For the text-containing cell, return its midpoint in (X, Y) coordinate format. 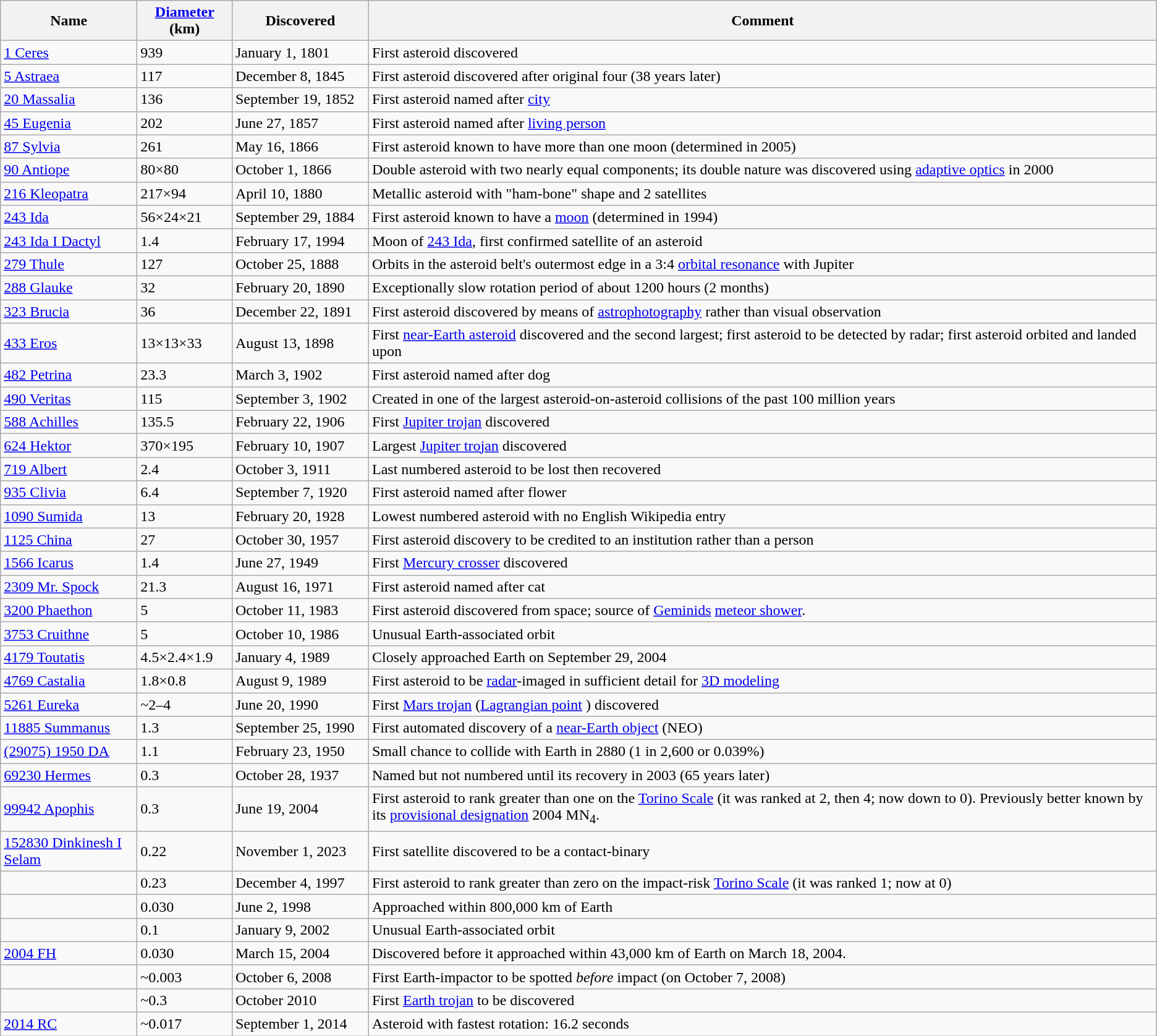
First asteroid to rank greater than zero on the impact-risk Torino Scale (it was ranked 1; now at 0) (763, 883)
August 9, 1989 (300, 681)
~0.017 (185, 1024)
First asteroid known to have a moon (determined in 1994) (763, 217)
136 (185, 100)
~0.3 (185, 1000)
February 17, 1994 (300, 240)
March 3, 1902 (300, 375)
Closely approached Earth on September 29, 2004 (763, 657)
First Earth-impactor to be spotted before impact (on October 7, 2008) (763, 977)
First asteroid named after dog (763, 375)
370×195 (185, 446)
935 Clivia (69, 493)
First Mars trojan (Lagrangian point ) discovered (763, 704)
June 27, 1857 (300, 123)
2004 FH (69, 953)
First Earth trojan to be discovered (763, 1000)
First asteroid named after city (763, 100)
June 19, 2004 (300, 809)
October 11, 1983 (300, 610)
October 3, 1911 (300, 469)
3753 Cruithne (69, 634)
Lowest numbered asteroid with no English Wikipedia entry (763, 516)
May 16, 1866 (300, 146)
February 10, 1907 (300, 446)
127 (185, 264)
2.4 (185, 469)
January 4, 1989 (300, 657)
99942 Apophis (69, 809)
5261 Eureka (69, 704)
February 20, 1928 (300, 516)
September 19, 1852 (300, 100)
Discovered (300, 21)
December 4, 1997 (300, 883)
Asteroid with fastest rotation: 16.2 seconds (763, 1024)
2014 RC (69, 1024)
27 (185, 540)
August 13, 1898 (300, 344)
First asteroid discovered after original four (38 years later) (763, 76)
23.3 (185, 375)
56×24×21 (185, 217)
5 Astraea (69, 76)
0.1 (185, 930)
Last numbered asteroid to be lost then recovered (763, 469)
13 (185, 516)
624 Hektor (69, 446)
0.22 (185, 851)
First asteroid discovered (763, 53)
First Jupiter trojan discovered (763, 422)
Moon of 243 Ida, first confirmed satellite of an asteroid (763, 240)
October 30, 1957 (300, 540)
June 20, 1990 (300, 704)
June 2, 1998 (300, 906)
Discovered before it approached within 43,000 km of Earth on March 18, 2004. (763, 953)
Double asteroid with two nearly equal components; its double nature was discovered using adaptive optics in 2000 (763, 170)
13×13×33 (185, 344)
June 27, 1949 (300, 563)
September 1, 2014 (300, 1024)
Largest Jupiter trojan discovered (763, 446)
First asteroid discovery to be credited to an institution rather than a person (763, 540)
90 Antiope (69, 170)
September 3, 1902 (300, 399)
21.3 (185, 587)
202 (185, 123)
80×80 (185, 170)
First asteroid to be radar-imaged in sufficient detail for 3D modeling (763, 681)
January 9, 2002 (300, 930)
December 8, 1845 (300, 76)
February 23, 1950 (300, 752)
Metallic asteroid with "ham-bone" shape and 2 satellites (763, 193)
First asteroid discovered from space; source of Geminids meteor shower. (763, 610)
323 Brucia (69, 311)
115 (185, 399)
1 Ceres (69, 53)
288 Glauke (69, 287)
4.5×2.4×1.9 (185, 657)
October 2010 (300, 1000)
36 (185, 311)
20 Massalia (69, 100)
October 10, 1986 (300, 634)
433 Eros (69, 344)
First asteroid discovered by means of astrophotography rather than visual observation (763, 311)
32 (185, 287)
588 Achilles (69, 422)
Named but not numbered until its recovery in 2003 (65 years later) (763, 775)
Exceptionally slow rotation period of about 1200 hours (2 months) (763, 287)
December 22, 1891 (300, 311)
87 Sylvia (69, 146)
69230 Hermes (69, 775)
1566 Icarus (69, 563)
Diameter (km) (185, 21)
First automated discovery of a near-Earth object (NEO) (763, 728)
~0.003 (185, 977)
November 1, 2023 (300, 851)
243 Ida (69, 217)
3200 Phaethon (69, 610)
January 1, 1801 (300, 53)
0.23 (185, 883)
279 Thule (69, 264)
217×94 (185, 193)
939 (185, 53)
1.1 (185, 752)
152830 Dinkinesh I Selam (69, 851)
Created in one of the largest asteroid-on-asteroid collisions of the past 100 million years (763, 399)
Comment (763, 21)
First satellite discovered to be a contact-binary (763, 851)
243 Ida I Dactyl (69, 240)
11885 Summanus (69, 728)
March 15, 2004 (300, 953)
First asteroid named after flower (763, 493)
First asteroid named after living person (763, 123)
October 6, 2008 (300, 977)
(29075) 1950 DA (69, 752)
Orbits in the asteroid belt's outermost edge in a 3:4 orbital resonance with Jupiter (763, 264)
October 25, 1888 (300, 264)
February 20, 1890 (300, 287)
Small chance to collide with Earth in 2880 (1 in 2,600 or 0.039%) (763, 752)
September 7, 1920 (300, 493)
1125 China (69, 540)
1.8×0.8 (185, 681)
490 Veritas (69, 399)
First near-Earth asteroid discovered and the second largest; first asteroid to be detected by radar; first asteroid orbited and landed upon (763, 344)
October 1, 1866 (300, 170)
4179 Toutatis (69, 657)
6.4 (185, 493)
1.3 (185, 728)
261 (185, 146)
October 28, 1937 (300, 775)
117 (185, 76)
45 Eugenia (69, 123)
482 Petrina (69, 375)
~2–4 (185, 704)
4769 Castalia (69, 681)
September 29, 1884 (300, 217)
Name (69, 21)
February 22, 1906 (300, 422)
135.5 (185, 422)
First asteroid known to have more than one moon (determined in 2005) (763, 146)
2309 Mr. Spock (69, 587)
First Mercury crosser discovered (763, 563)
216 Kleopatra (69, 193)
September 25, 1990 (300, 728)
First asteroid named after cat (763, 587)
719 Albert (69, 469)
Approached within 800,000 km of Earth (763, 906)
1090 Sumida (69, 516)
August 16, 1971 (300, 587)
April 10, 1880 (300, 193)
